Output the [x, y] coordinate of the center of the cell containing the given text.  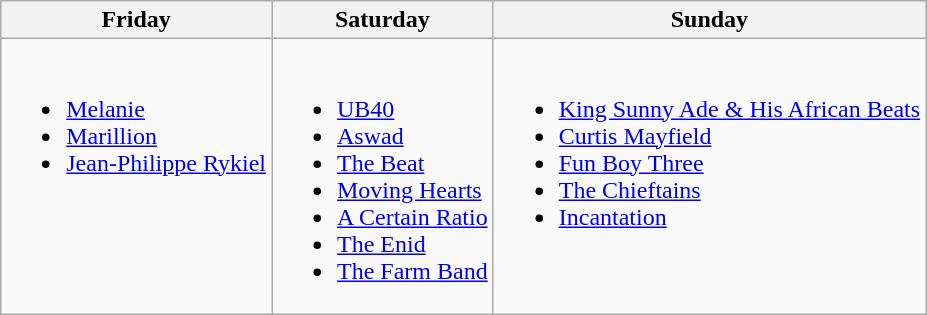
UB40AswadThe BeatMoving HeartsA Certain RatioThe EnidThe Farm Band [383, 176]
Sunday [709, 20]
Friday [136, 20]
MelanieMarillionJean-Philippe Rykiel [136, 176]
King Sunny Ade & His African BeatsCurtis MayfieldFun Boy ThreeThe ChieftainsIncantation [709, 176]
Saturday [383, 20]
